For the text-containing cell, return its midpoint in [x, y] coordinate format. 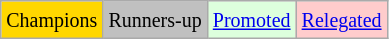
Champions [52, 20]
Relegated [342, 20]
Runners-up [155, 20]
Promoted [252, 20]
